Pinpoint the cell where the given text exists, returning its (X, Y) midpoint coordinate. 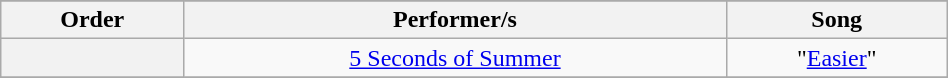
5 Seconds of Summer (455, 58)
Song (836, 20)
Performer/s (455, 20)
"Easier" (836, 58)
Order (92, 20)
